Identify which cell holds the provided text, then report its (X, Y) central coordinate. 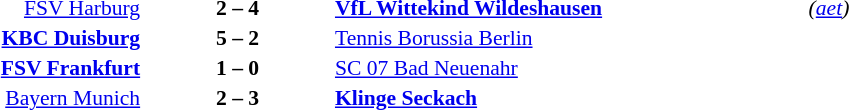
SC 07 Bad Neuenahr (569, 68)
5 – 2 (238, 38)
1 – 0 (238, 68)
Tennis Borussia Berlin (569, 38)
